Provide the [X, Y] coordinate of the cell's center where the given text is located.  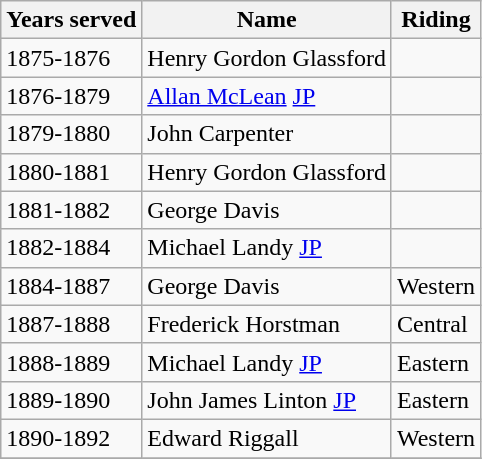
1889-1890 [72, 400]
Years served [72, 20]
1876-1879 [72, 96]
1890-1892 [72, 438]
1881-1882 [72, 210]
Edward Riggall [267, 438]
1887-1888 [72, 324]
1875-1876 [72, 58]
1880-1881 [72, 172]
1879-1880 [72, 134]
Riding [436, 20]
John James Linton JP [267, 400]
Frederick Horstman [267, 324]
Name [267, 20]
1884-1887 [72, 286]
John Carpenter [267, 134]
1888-1889 [72, 362]
Central [436, 324]
1882-1884 [72, 248]
Allan McLean JP [267, 96]
